Return the [X, Y] coordinate for the center point of the cell that contains the specified text.  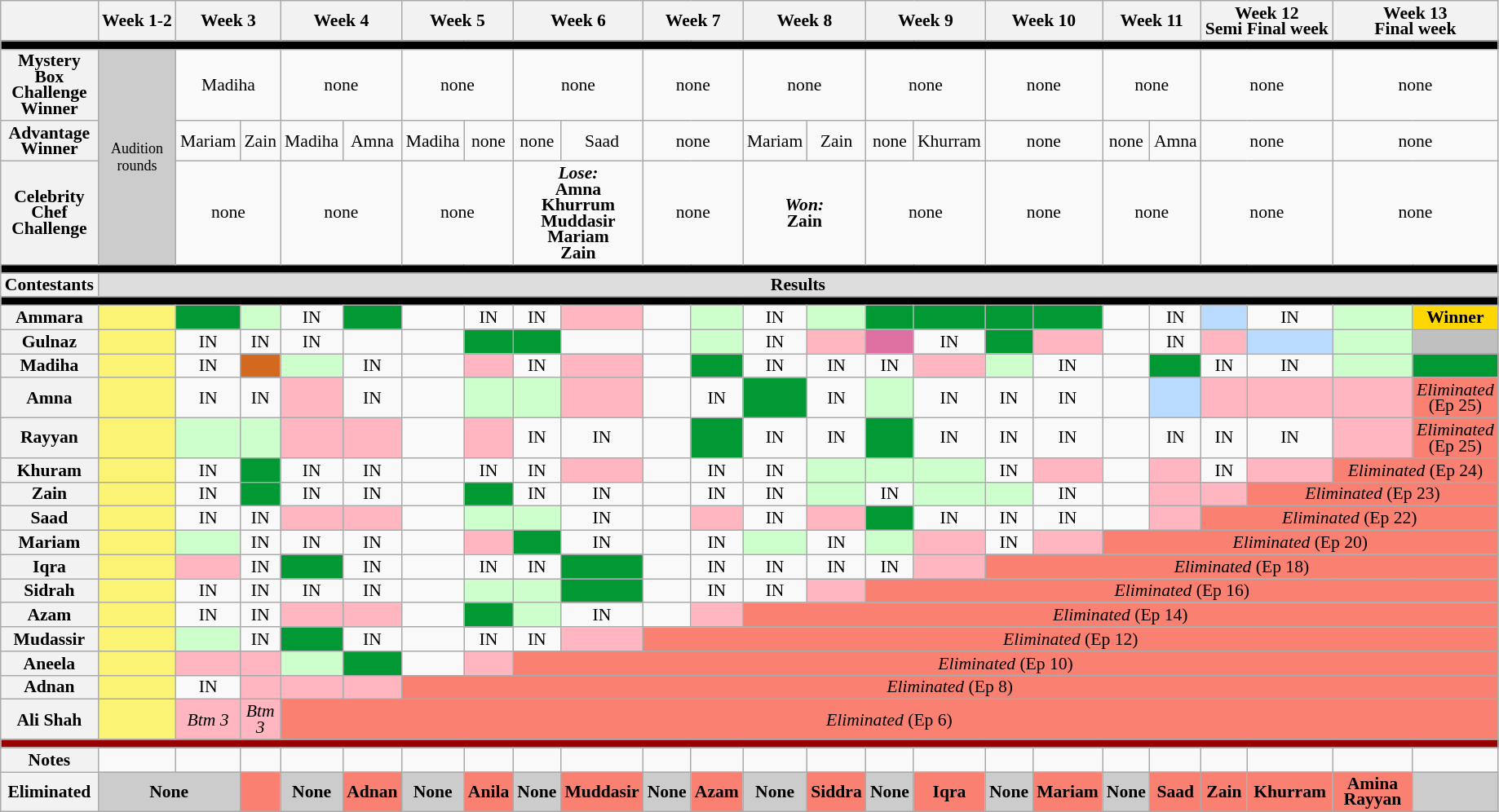
Mystery Box Challenge Winner [49, 85]
Mudassir [49, 639]
Eliminated (Ep 22) [1350, 519]
Sidrah [49, 591]
Aneela [49, 664]
Week 6 [577, 21]
Week 5 [458, 21]
AminaRayyan [1373, 792]
Week 8 [804, 21]
Eliminated (Ep 18) [1241, 567]
Week 12 Semi Final week [1267, 21]
Eliminated [49, 792]
Khuram [49, 470]
Week 1-2 [137, 21]
Week 10 [1044, 21]
Won: Zain [804, 214]
Week 13 Final week [1416, 21]
Rayyan [49, 439]
Results [798, 285]
Siddra [837, 792]
Contestants [49, 285]
Week 4 [341, 21]
Week 11 [1152, 21]
Eliminated (Ep 23) [1373, 494]
Muddasir [602, 792]
Anila [489, 792]
Eliminated (Ep 12) [1071, 639]
Notes [49, 760]
Eliminated (Ep 8) [950, 687]
Eliminated (Ep 20) [1300, 543]
Winner [1455, 318]
Celebrity Chef Challenge [49, 214]
Week 3 [228, 21]
Week 9 [926, 21]
Eliminated (Ep 10) [1006, 664]
Week 7 [693, 21]
Gulnaz [49, 342]
Lose:Amna Khurrum Muddasir Mariam Zain [577, 214]
Auditionrounds [137, 157]
Eliminated (Ep 6) [889, 719]
Advantage Winner [49, 142]
Eliminated (Ep 24) [1416, 470]
Ali Shah [49, 719]
Eliminated (Ep 16) [1183, 591]
Ammara [49, 318]
Eliminated (Ep 14) [1121, 616]
